Detect which cell encompasses the target text, then output its [x, y] center coordinate. 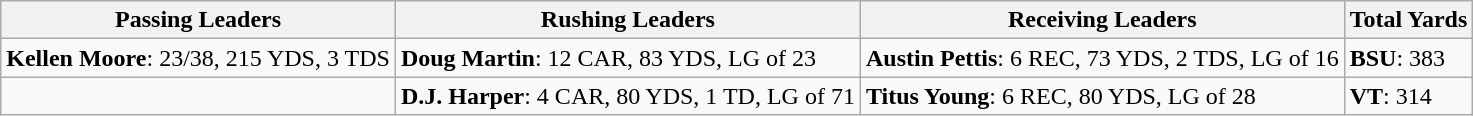
Rushing Leaders [628, 20]
Austin Pettis: 6 REC, 73 YDS, 2 TDS, LG of 16 [1102, 58]
Titus Young: 6 REC, 80 YDS, LG of 28 [1102, 96]
Doug Martin: 12 CAR, 83 YDS, LG of 23 [628, 58]
Receiving Leaders [1102, 20]
BSU: 383 [1408, 58]
Total Yards [1408, 20]
Kellen Moore: 23/38, 215 YDS, 3 TDS [198, 58]
D.J. Harper: 4 CAR, 80 YDS, 1 TD, LG of 71 [628, 96]
Passing Leaders [198, 20]
VT: 314 [1408, 96]
